From the cell containing the given text, extract its center point as (x, y) coordinate. 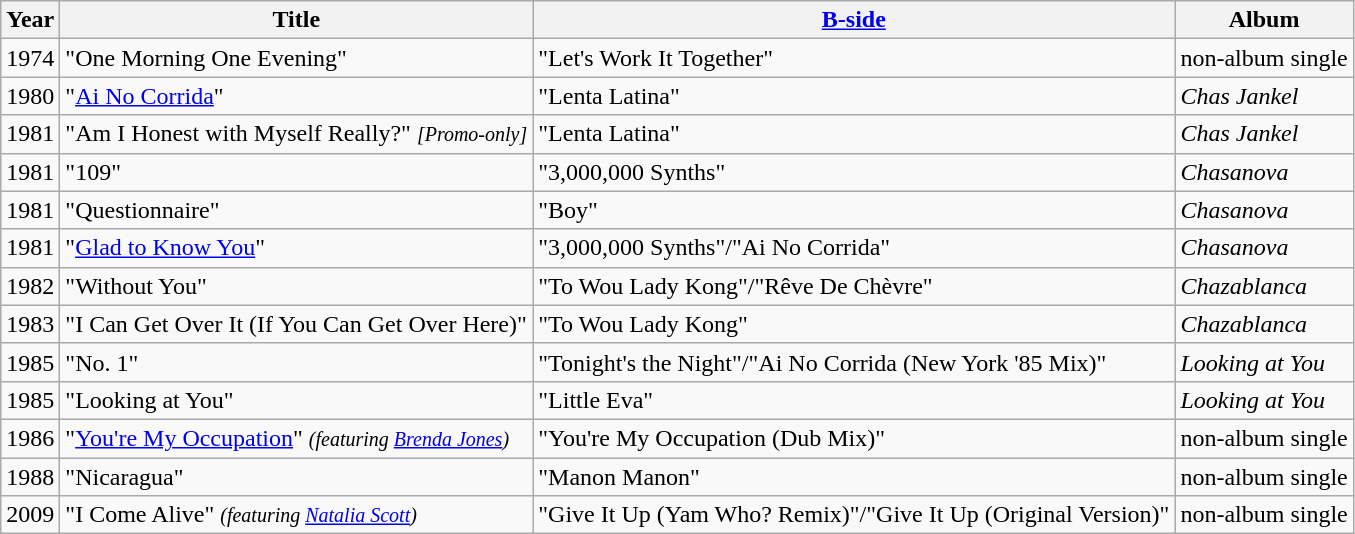
"You're My Occupation (Dub Mix)" (854, 438)
"109" (296, 172)
"Let's Work It Together" (854, 58)
1986 (30, 438)
1983 (30, 324)
"Glad to Know You" (296, 248)
"3,000,000 Synths" (854, 172)
"No. 1" (296, 362)
"To Wou Lady Kong"/"Rêve De Chèvre" (854, 286)
"Looking at You" (296, 400)
Year (30, 20)
"Give It Up (Yam Who? Remix)"/"Give It Up (Original Version)" (854, 515)
"Little Eva" (854, 400)
"Questionnaire" (296, 210)
"Boy" (854, 210)
1988 (30, 477)
1982 (30, 286)
B-side (854, 20)
"Nicaragua" (296, 477)
"Manon Manon" (854, 477)
"3,000,000 Synths"/"Ai No Corrida" (854, 248)
"Am I Honest with Myself Really?" [Promo-only] (296, 134)
2009 (30, 515)
1974 (30, 58)
"You're My Occupation" (featuring Brenda Jones) (296, 438)
"Without You" (296, 286)
Album (1264, 20)
1980 (30, 96)
"I Come Alive" (featuring Natalia Scott) (296, 515)
"Tonight's the Night"/"Ai No Corrida (New York '85 Mix)" (854, 362)
"One Morning One Evening" (296, 58)
"To Wou Lady Kong" (854, 324)
"Ai No Corrida" (296, 96)
Title (296, 20)
"I Can Get Over It (If You Can Get Over Here)" (296, 324)
